Search for the cell housing the specified text and yield its [x, y] center coordinate. 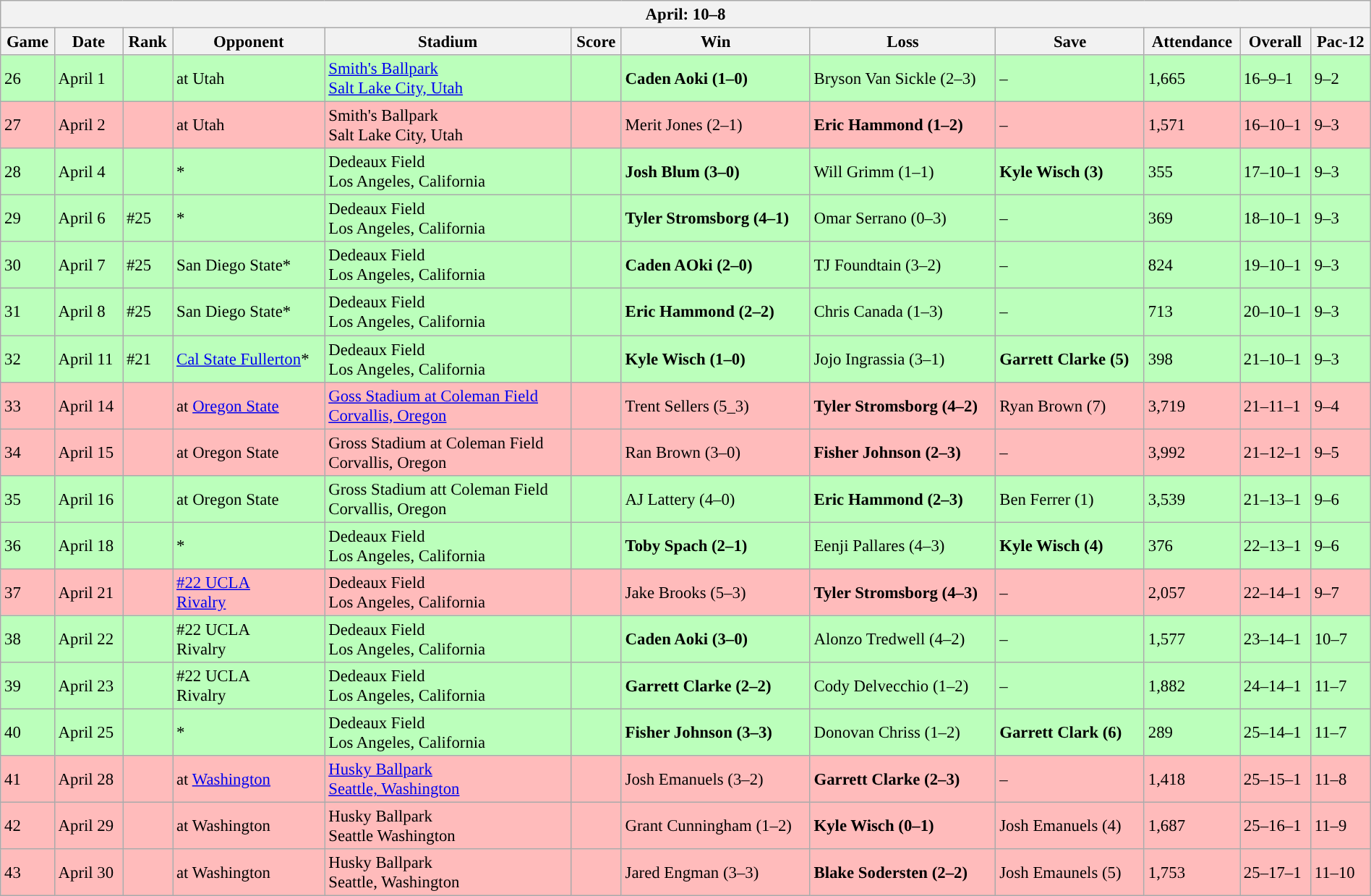
1,418 [1192, 780]
April 23 [88, 686]
824 [1192, 265]
Jake Brooks (5–3) [716, 592]
41 [27, 780]
16–10–1 [1276, 126]
25–15–1 [1276, 780]
9–7 [1341, 592]
31 [27, 312]
37 [27, 592]
Fisher Johnson (3–3) [716, 732]
April 1 [88, 78]
Ran Brown (3–0) [716, 453]
April 28 [88, 780]
Kyle Wisch (3) [1070, 172]
Donovan Chriss (1–2) [902, 732]
Josh Emanuels (4) [1070, 826]
25–17–1 [1276, 872]
29 [27, 218]
23–14–1 [1276, 639]
34 [27, 453]
11–9 [1341, 826]
22–13–1 [1276, 545]
Alonzo Tredwell (4–2) [902, 639]
Goss Stadium at Coleman FieldCorvallis, Oregon [448, 405]
April 21 [88, 592]
1,687 [1192, 826]
Josh Emaunels (5) [1070, 872]
Blake Sodersten (2–2) [902, 872]
Josh Emanuels (3–2) [716, 780]
38 [27, 639]
April 11 [88, 359]
April 29 [88, 826]
Opponent [249, 41]
28 [27, 172]
Kyle Wisch (0–1) [902, 826]
April 30 [88, 872]
April 14 [88, 405]
18–10–1 [1276, 218]
Caden AOki (2–0) [716, 265]
Bryson Van Sickle (2–3) [902, 78]
22–14–1 [1276, 592]
3,992 [1192, 453]
Game [27, 41]
Pac-12 [1341, 41]
Date [88, 41]
Chris Canada (1–3) [902, 312]
10–7 [1341, 639]
1,577 [1192, 639]
April: 10–8 [685, 14]
355 [1192, 172]
Eric Hammond (2–3) [902, 499]
Kyle Wisch (4) [1070, 545]
Will Grimm (1–1) [902, 172]
Tyler Stromsborg (4–2) [902, 405]
Caden Aoki (1–0) [716, 78]
April 4 [88, 172]
9–2 [1341, 78]
Cal State Fullerton* [249, 359]
1,753 [1192, 872]
Josh Blum (3–0) [716, 172]
9–5 [1341, 453]
April 6 [88, 218]
42 [27, 826]
27 [27, 126]
Gross Stadium att Coleman FieldCorvallis, Oregon [448, 499]
Tyler Stromsborg (4–3) [902, 592]
Eric Hammond (2–2) [716, 312]
21–11–1 [1276, 405]
Jared Engman (3–3) [716, 872]
AJ Lattery (4–0) [716, 499]
39 [27, 686]
Kyle Wisch (1–0) [716, 359]
32 [27, 359]
April 22 [88, 639]
Omar Serrano (0–3) [902, 218]
30 [27, 265]
Jojo Ingrassia (3–1) [902, 359]
40 [27, 732]
April 16 [88, 499]
April 8 [88, 312]
Score [596, 41]
713 [1192, 312]
April 2 [88, 126]
21–13–1 [1276, 499]
Caden Aoki (3–0) [716, 639]
Garrett Clarke (2–3) [902, 780]
Merit Jones (2–1) [716, 126]
24–14–1 [1276, 686]
1,665 [1192, 78]
Husky BallparkSeattle Washington [448, 826]
26 [27, 78]
3,719 [1192, 405]
21–12–1 [1276, 453]
Garrett Clark (6) [1070, 732]
Toby Spach (2–1) [716, 545]
Trent Sellers (5_3) [716, 405]
Ben Ferrer (1) [1070, 499]
Gross Stadium at Coleman FieldCorvallis, Oregon [448, 453]
Garrett Clarke (2–2) [716, 686]
Eric Hammond (1–2) [902, 126]
Eenji Pallares (4–3) [902, 545]
April 25 [88, 732]
Grant Cunningham (1–2) [716, 826]
35 [27, 499]
19–10–1 [1276, 265]
1,571 [1192, 126]
20–10–1 [1276, 312]
17–10–1 [1276, 172]
Cody Delvecchio (1–2) [902, 686]
Overall [1276, 41]
Loss [902, 41]
398 [1192, 359]
25–14–1 [1276, 732]
April 18 [88, 545]
16–9–1 [1276, 78]
3,539 [1192, 499]
Save [1070, 41]
376 [1192, 545]
369 [1192, 218]
9–4 [1341, 405]
Attendance [1192, 41]
43 [27, 872]
289 [1192, 732]
Tyler Stromsborg (4–1) [716, 218]
#21 [148, 359]
Win [716, 41]
1,882 [1192, 686]
Garrett Clarke (5) [1070, 359]
Ryan Brown (7) [1070, 405]
TJ Foundtain (3–2) [902, 265]
33 [27, 405]
April 7 [88, 265]
21–10–1 [1276, 359]
36 [27, 545]
25–16–1 [1276, 826]
11–8 [1341, 780]
Stadium [448, 41]
11–10 [1341, 872]
Fisher Johnson (2–3) [902, 453]
Rank [148, 41]
2,057 [1192, 592]
April 15 [88, 453]
